From the cell containing the given text, extract its center point as [X, Y] coordinate. 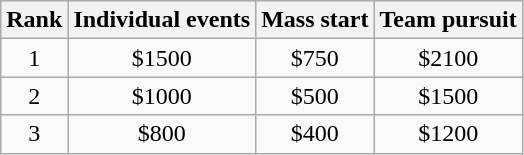
$500 [315, 96]
3 [34, 134]
$750 [315, 58]
Individual events [162, 20]
$1000 [162, 96]
$800 [162, 134]
Rank [34, 20]
$1200 [448, 134]
$2100 [448, 58]
$400 [315, 134]
1 [34, 58]
Mass start [315, 20]
2 [34, 96]
Team pursuit [448, 20]
